Provide the (x, y) coordinate of the cell's center where the given text is located.  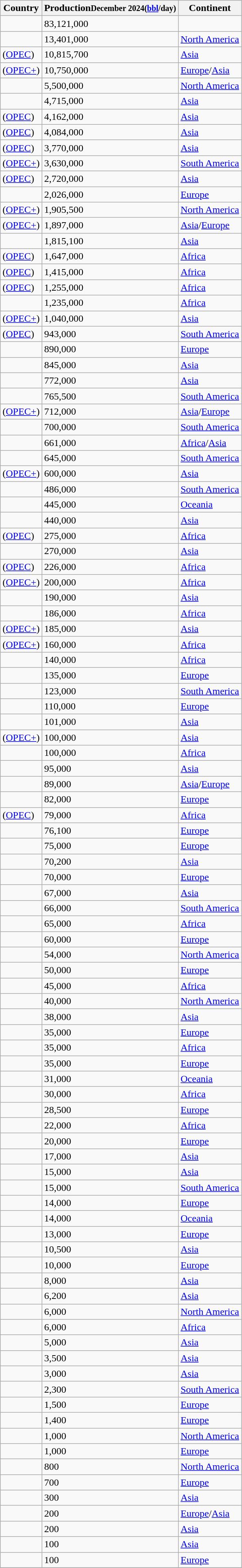
3,630,000 (110, 163)
13,401,000 (110, 39)
440,000 (110, 520)
5,000 (110, 1343)
6,200 (110, 1296)
101,000 (110, 722)
275,000 (110, 536)
4,162,000 (110, 117)
66,000 (110, 908)
2,720,000 (110, 179)
445,000 (110, 505)
765,500 (110, 396)
54,000 (110, 955)
65,000 (110, 923)
ProductionDecember 2024(bbl/day) (110, 8)
45,000 (110, 986)
95,000 (110, 769)
1,415,000 (110, 272)
300 (110, 1498)
10,815,700 (110, 55)
79,000 (110, 815)
123,000 (110, 691)
22,000 (110, 1125)
845,000 (110, 365)
600,000 (110, 474)
40,000 (110, 1001)
1,647,000 (110, 256)
10,750,000 (110, 70)
1,500 (110, 1405)
270,000 (110, 551)
20,000 (110, 1141)
140,000 (110, 660)
30,000 (110, 1094)
800 (110, 1467)
3,000 (110, 1374)
4,084,000 (110, 132)
890,000 (110, 349)
89,000 (110, 784)
160,000 (110, 644)
2,300 (110, 1389)
943,000 (110, 334)
28,500 (110, 1110)
Continent (210, 8)
661,000 (110, 442)
1,235,000 (110, 303)
2,026,000 (110, 194)
13,000 (110, 1234)
17,000 (110, 1156)
4,715,000 (110, 101)
31,000 (110, 1079)
226,000 (110, 567)
486,000 (110, 489)
110,000 (110, 707)
712,000 (110, 411)
186,000 (110, 613)
185,000 (110, 629)
1,040,000 (110, 318)
70,200 (110, 861)
772,000 (110, 380)
1,905,500 (110, 210)
700 (110, 1482)
645,000 (110, 458)
Country (21, 8)
50,000 (110, 970)
8,000 (110, 1281)
70,000 (110, 877)
5,500,000 (110, 86)
76,100 (110, 830)
3,770,000 (110, 148)
1,255,000 (110, 287)
135,000 (110, 675)
67,000 (110, 892)
75,000 (110, 846)
200,000 (110, 582)
1,400 (110, 1420)
83,121,000 (110, 24)
10,000 (110, 1265)
700,000 (110, 427)
1,815,100 (110, 241)
60,000 (110, 939)
82,000 (110, 799)
38,000 (110, 1017)
1,897,000 (110, 225)
190,000 (110, 598)
3,500 (110, 1358)
Africa/Asia (210, 442)
10,500 (110, 1250)
